Determine the (X, Y) coordinate at the center of the cell enclosing the given text.  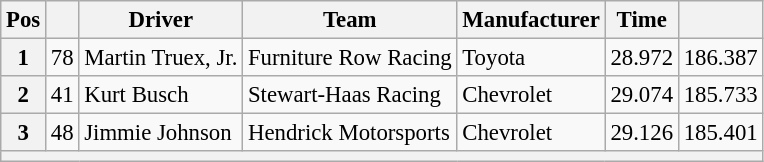
Jimmie Johnson (161, 133)
185.733 (720, 95)
3 (24, 133)
185.401 (720, 133)
41 (62, 95)
29.074 (642, 95)
Manufacturer (531, 20)
29.126 (642, 133)
Martin Truex, Jr. (161, 58)
Driver (161, 20)
2 (24, 95)
28.972 (642, 58)
Hendrick Motorsports (350, 133)
48 (62, 133)
Furniture Row Racing (350, 58)
1 (24, 58)
Pos (24, 20)
78 (62, 58)
Toyota (531, 58)
Time (642, 20)
Kurt Busch (161, 95)
Stewart-Haas Racing (350, 95)
Team (350, 20)
186.387 (720, 58)
